Search for the cell housing the specified text and yield its (x, y) center coordinate. 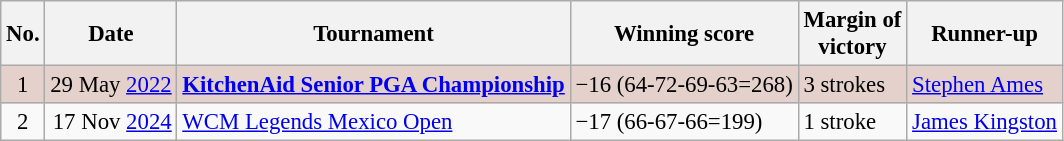
No. (23, 34)
17 Nov 2024 (111, 122)
1 (23, 85)
Winning score (684, 34)
Runner-up (985, 34)
KitchenAid Senior PGA Championship (374, 85)
29 May 2022 (111, 85)
Stephen Ames (985, 85)
James Kingston (985, 122)
Date (111, 34)
2 (23, 122)
1 stroke (852, 122)
Margin ofvictory (852, 34)
3 strokes (852, 85)
−16 (64-72-69-63=268) (684, 85)
Tournament (374, 34)
−17 (66-67-66=199) (684, 122)
WCM Legends Mexico Open (374, 122)
